Extract the (X, Y) coordinate from the center of the cell holding the provided text.  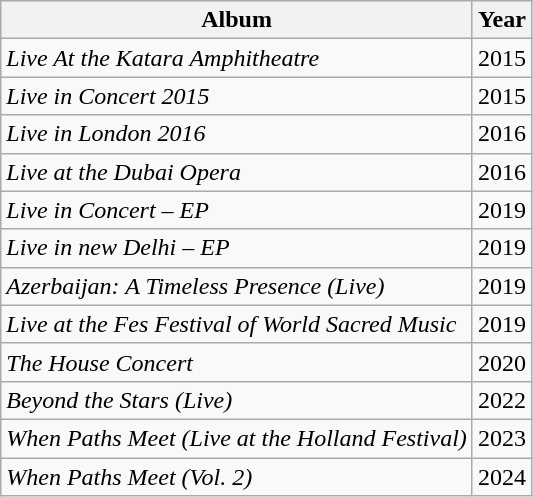
Azerbaijan: A Timeless Presence (Live) (237, 286)
Live at the Fes Festival of World Sacred Music (237, 324)
Live in Concert 2015 (237, 96)
Live at the Dubai Opera (237, 172)
Live in new Delhi – EP (237, 248)
The House Concert (237, 362)
Year (502, 20)
2024 (502, 477)
Live in London 2016 (237, 134)
2020 (502, 362)
Beyond the Stars (Live) (237, 400)
When Paths Meet (Live at the Holland Festival) (237, 438)
Album (237, 20)
2022 (502, 400)
Live in Concert – EP (237, 210)
Live At the Katara Amphitheatre (237, 58)
When Paths Meet (Vol. 2) (237, 477)
2023 (502, 438)
